Return [X, Y] of the center of cell containing provided text 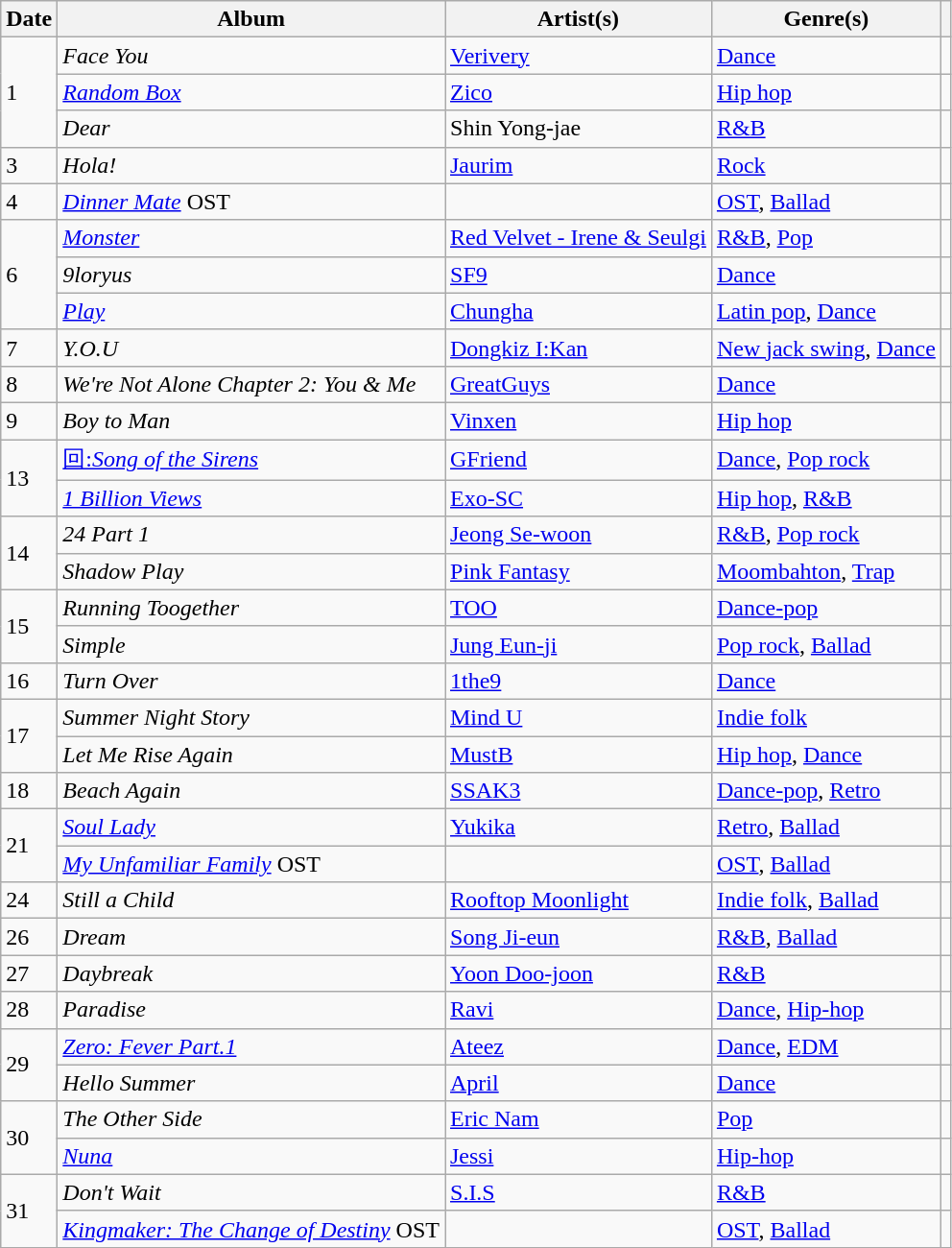
Dance, Hip-hop [825, 1010]
Shadow Play [251, 571]
16 [29, 681]
Exo-SC [579, 498]
回:Song of the Sirens [251, 461]
Dance-pop, Retro [825, 791]
New jack swing, Dance [825, 348]
Dongkiz I:Kan [579, 348]
Y.O.U [251, 348]
26 [29, 937]
Jeong Se-woon [579, 535]
29 [29, 1065]
GFriend [579, 461]
Let Me Rise Again [251, 754]
27 [29, 973]
Album [251, 19]
1 Billion Views [251, 498]
TOO [579, 608]
14 [29, 553]
3 [29, 165]
R&B, Ballad [825, 937]
Jaurim [579, 165]
Random Box [251, 92]
9 [29, 420]
Rock [825, 165]
S.I.S [579, 1192]
Pop rock, Ballad [825, 644]
Paradise [251, 1010]
The Other Side [251, 1119]
SF9 [579, 275]
SSAK3 [579, 791]
Dinner Mate OST [251, 202]
Rooftop Moonlight [579, 900]
Don't Wait [251, 1192]
Shin Yong-jae [579, 129]
Boy to Man [251, 420]
Yoon Doo-joon [579, 973]
April [579, 1083]
9loryus [251, 275]
1the9 [579, 681]
Simple [251, 644]
Hello Summer [251, 1083]
Pop [825, 1119]
Chungha [579, 311]
Soul Lady [251, 828]
Yukika [579, 828]
Still a Child [251, 900]
31 [29, 1211]
24 Part 1 [251, 535]
Dance-pop [825, 608]
Ateez [579, 1046]
Genre(s) [825, 19]
Song Ji-eun [579, 937]
6 [29, 275]
Summer Night Story [251, 717]
Zero: Fever Part.1 [251, 1046]
Kingmaker: The Change of Destiny OST [251, 1229]
R&B, Pop [825, 238]
24 [29, 900]
Hola! [251, 165]
Running Toogether [251, 608]
My Unfamiliar Family OST [251, 864]
Indie folk, Ballad [825, 900]
Dream [251, 937]
R&B, Pop rock [825, 535]
Indie folk [825, 717]
Vinxen [579, 420]
We're Not Alone Chapter 2: You & Me [251, 384]
Zico [579, 92]
Turn Over [251, 681]
18 [29, 791]
GreatGuys [579, 384]
Hip hop, R&B [825, 498]
Latin pop, Dance [825, 311]
Date [29, 19]
Artist(s) [579, 19]
MustB [579, 754]
21 [29, 846]
Monster [251, 238]
Jung Eun-ji [579, 644]
Dance, EDM [825, 1046]
Eric Nam [579, 1119]
Verivery [579, 56]
Dear [251, 129]
Beach Again [251, 791]
Red Velvet - Irene & Seulgi [579, 238]
Retro, Ballad [825, 828]
13 [29, 478]
7 [29, 348]
Play [251, 311]
Daybreak [251, 973]
Face You [251, 56]
Dance, Pop rock [825, 461]
Moombahton, Trap [825, 571]
Hip-hop [825, 1156]
Nuna [251, 1156]
30 [29, 1138]
8 [29, 384]
1 [29, 92]
Pink Fantasy [579, 571]
4 [29, 202]
17 [29, 735]
Ravi [579, 1010]
Jessi [579, 1156]
Hip hop, Dance [825, 754]
28 [29, 1010]
Mind U [579, 717]
15 [29, 626]
